Detect which cell encompasses the target text, then output its [x, y] center coordinate. 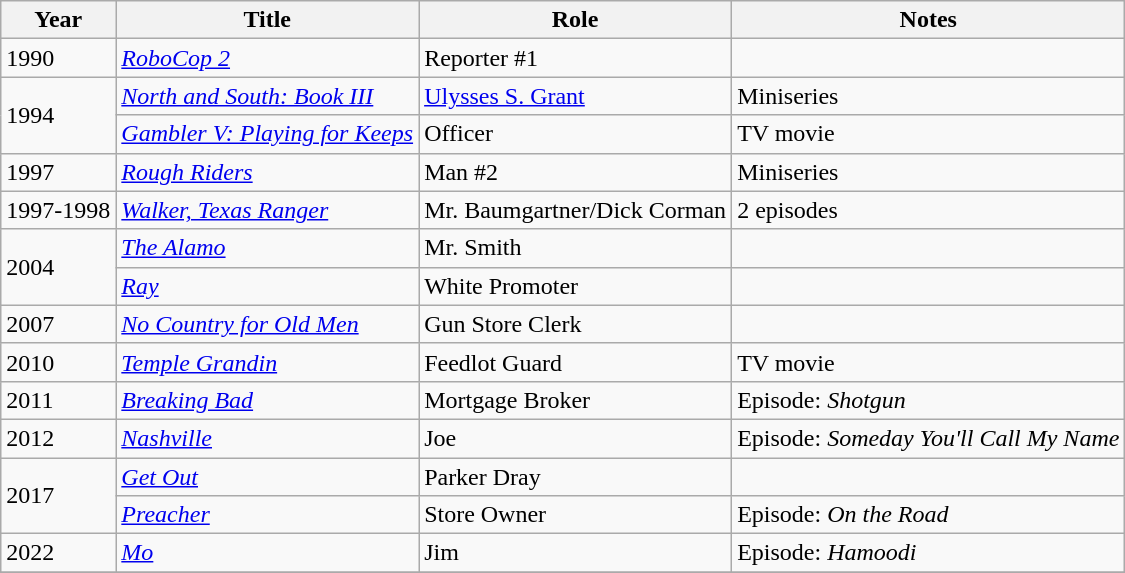
Rough Riders [268, 172]
Title [268, 20]
1990 [58, 58]
2004 [58, 267]
2011 [58, 400]
Temple Grandin [268, 362]
Mr. Baumgartner/Dick Corman [576, 210]
Year [58, 20]
Jim [576, 553]
Mo [268, 553]
Ulysses S. Grant [576, 96]
Nashville [268, 438]
2010 [58, 362]
Feedlot Guard [576, 362]
Gambler V: Playing for Keeps [268, 134]
Episode: Someday You'll Call My Name [928, 438]
Reporter #1 [576, 58]
Role [576, 20]
Preacher [268, 515]
2017 [58, 496]
Episode: Shotgun [928, 400]
Notes [928, 20]
Parker Dray [576, 477]
The Alamo [268, 248]
1994 [58, 115]
Mortgage Broker [576, 400]
Mr. Smith [576, 248]
Walker, Texas Ranger [268, 210]
White Promoter [576, 286]
2 episodes [928, 210]
1997 [58, 172]
2022 [58, 553]
Breaking Bad [268, 400]
1997-1998 [58, 210]
2007 [58, 324]
No Country for Old Men [268, 324]
Store Owner [576, 515]
Gun Store Clerk [576, 324]
Man #2 [576, 172]
Ray [268, 286]
Get Out [268, 477]
Joe [576, 438]
2012 [58, 438]
RoboCop 2 [268, 58]
Officer [576, 134]
Episode: Hamoodi [928, 553]
Episode: On the Road [928, 515]
North and South: Book III [268, 96]
